Extract the (X, Y) coordinate from the center of the cell holding the provided text.  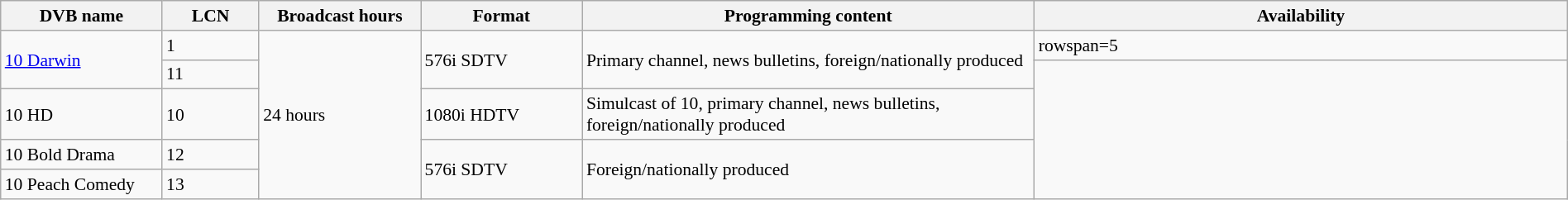
10 Peach Comedy (81, 184)
10 Darwin (81, 60)
10 (210, 114)
1080i HDTV (501, 114)
10 HD (81, 114)
Broadcast hours (339, 16)
Availability (1302, 16)
DVB name (81, 16)
24 hours (339, 115)
Primary channel, news bulletins, foreign/nationally produced (809, 60)
10 Bold Drama (81, 155)
12 (210, 155)
11 (210, 74)
Simulcast of 10, primary channel, news bulletins, foreign/nationally produced (809, 114)
rowspan=5 (1302, 45)
Foreign/nationally produced (809, 169)
LCN (210, 16)
Format (501, 16)
Programming content (809, 16)
1 (210, 45)
13 (210, 184)
